Extract the (X, Y) coordinate from the center of the cell holding the provided text.  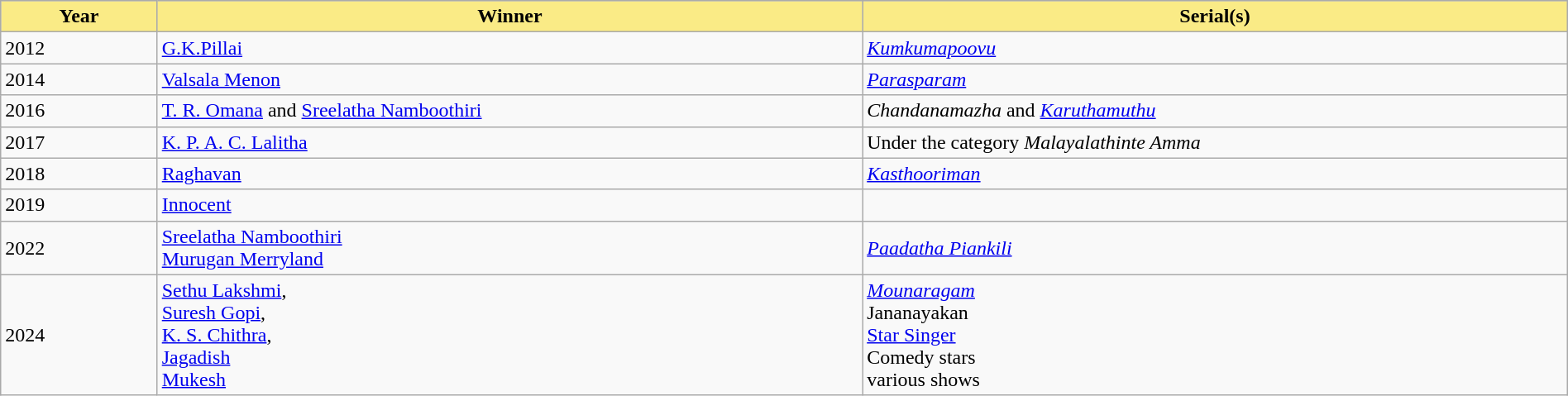
2012 (79, 48)
MounaragamJananayakanStar SingerComedy starsvarious shows (1216, 335)
G.K.Pillai (509, 48)
Sethu Lakshmi,Suresh Gopi,K. S. Chithra,JagadishMukesh (509, 335)
Kasthooriman (1216, 174)
2024 (79, 335)
2017 (79, 142)
Under the category Malayalathinte Amma (1216, 142)
K. P. A. C. Lalitha (509, 142)
Innocent (509, 205)
2016 (79, 111)
Year (79, 17)
Sreelatha NamboothiriMurugan Merryland (509, 248)
2014 (79, 79)
2019 (79, 205)
T. R. Omana and Sreelatha Namboothiri (509, 111)
Raghavan (509, 174)
2018 (79, 174)
Kumkumapoovu (1216, 48)
Chandanamazha and Karuthamuthu (1216, 111)
Winner (509, 17)
Valsala Menon (509, 79)
Paadatha Piankili (1216, 248)
Serial(s) (1216, 17)
Parasparam (1216, 79)
2022 (79, 248)
